Locate the cell with the specified text and output its (x, y) center coordinate. 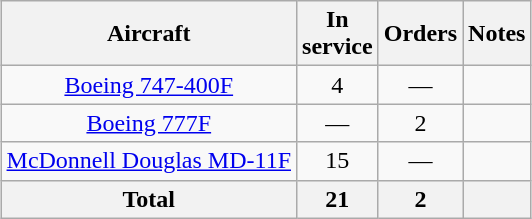
Orders (420, 34)
Total (149, 199)
McDonnell Douglas MD-11F (149, 161)
4 (338, 85)
Boeing 747-400F (149, 85)
Boeing 777F (149, 123)
15 (338, 161)
Notes (497, 34)
21 (338, 199)
In service (338, 34)
Aircraft (149, 34)
